Provide the (X, Y) coordinate of the cell's center where the given text is located.  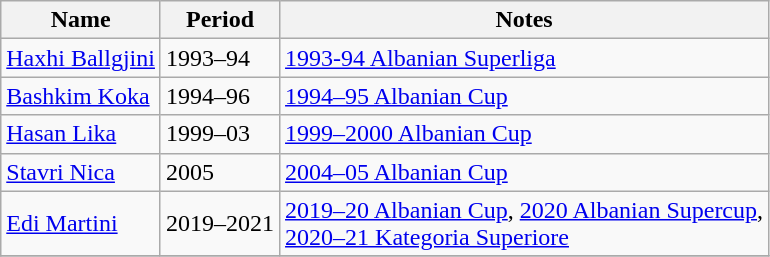
1999–03 (220, 134)
Edi Martini (81, 224)
2019–2021 (220, 224)
1999–2000 Albanian Cup (524, 134)
1994–96 (220, 96)
1994–95 Albanian Cup (524, 96)
Stavri Nica (81, 172)
Haxhi Ballgjini (81, 58)
Name (81, 20)
2005 (220, 172)
Period (220, 20)
1993-94 Albanian Superliga (524, 58)
2004–05 Albanian Cup (524, 172)
Bashkim Koka (81, 96)
Notes (524, 20)
1993–94 (220, 58)
2019–20 Albanian Cup, 2020 Albanian Supercup,2020–21 Kategoria Superiore (524, 224)
Hasan Lika (81, 134)
